Locate the cell with the specified text and output its (x, y) center coordinate. 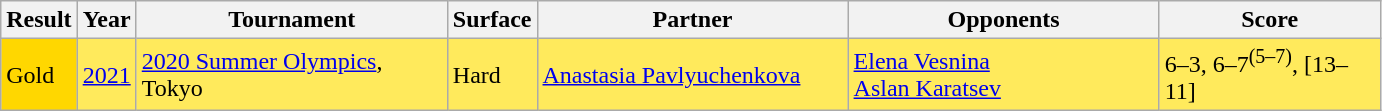
Tournament (292, 20)
Opponents (1004, 20)
Hard (492, 75)
2020 Summer Olympics, Tokyo (292, 75)
Elena Vesnina Aslan Karatsev (1004, 75)
Gold (39, 75)
Year (106, 20)
2021 (106, 75)
Result (39, 20)
Partner (692, 20)
Score (1270, 20)
Surface (492, 20)
Anastasia Pavlyuchenkova (692, 75)
6–3, 6–7(5–7), [13–11] (1270, 75)
